Return the (X, Y) coordinate for the center point of the cell that contains the specified text.  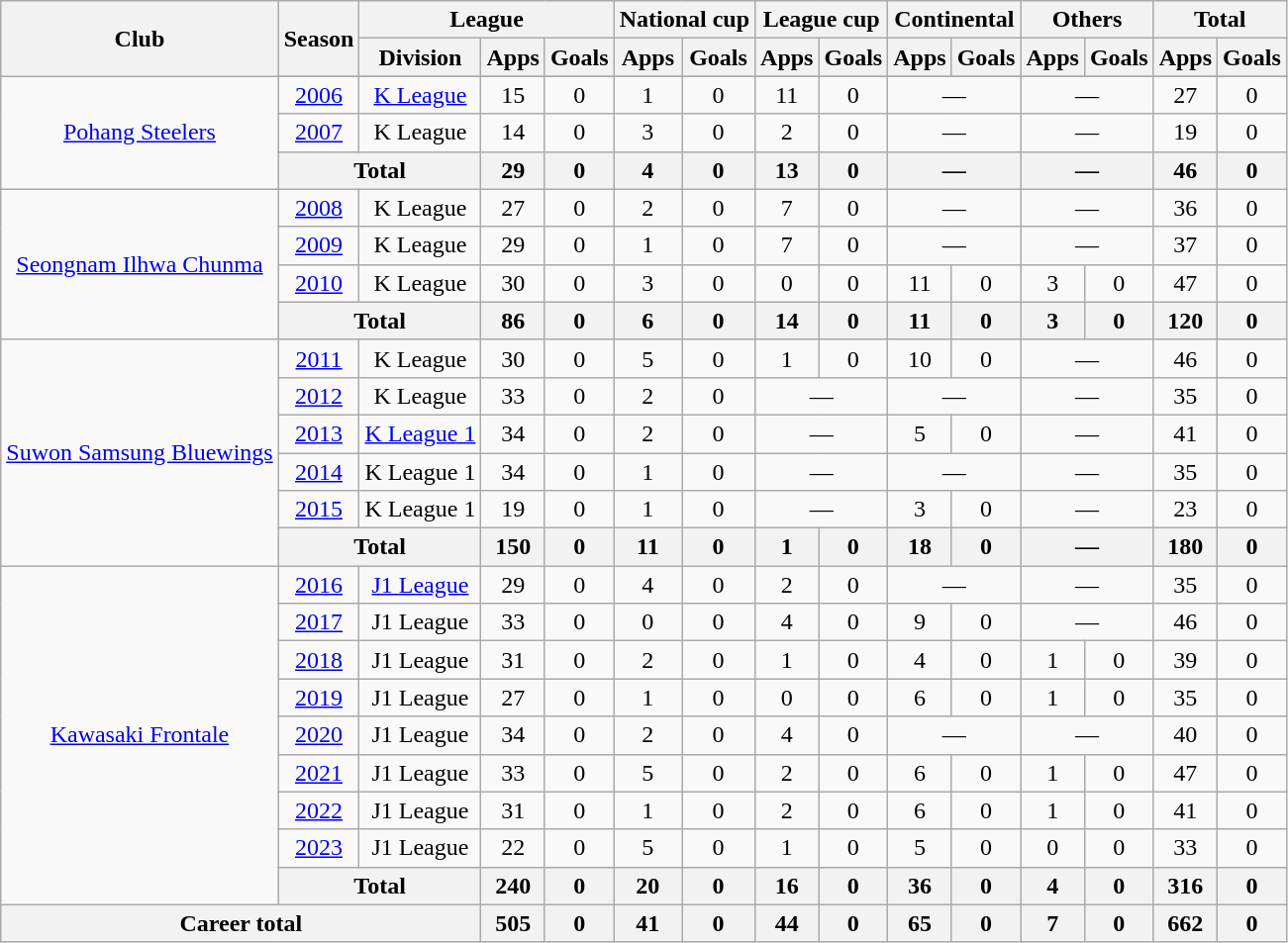
150 (513, 547)
39 (1185, 660)
2010 (319, 283)
240 (513, 886)
10 (920, 358)
Suwon Samsung Bluewings (140, 452)
2014 (319, 472)
Seongnam Ilhwa Chunma (140, 264)
316 (1185, 886)
2023 (319, 848)
League cup (822, 20)
2013 (319, 433)
65 (920, 923)
2015 (319, 510)
2019 (319, 698)
Division (420, 57)
2022 (319, 810)
2017 (319, 622)
23 (1185, 510)
Kawasaki Frontale (140, 736)
20 (647, 886)
2016 (319, 585)
Pohang Steelers (140, 133)
Others (1087, 20)
86 (513, 321)
37 (1185, 245)
Club (140, 39)
2020 (319, 735)
13 (787, 170)
9 (920, 622)
2011 (319, 358)
2018 (319, 660)
League (487, 20)
44 (787, 923)
2008 (319, 208)
2012 (319, 396)
180 (1185, 547)
2006 (319, 95)
2007 (319, 133)
Continental (954, 20)
120 (1185, 321)
National cup (684, 20)
16 (787, 886)
22 (513, 848)
40 (1185, 735)
505 (513, 923)
Season (319, 39)
2021 (319, 773)
15 (513, 95)
662 (1185, 923)
2009 (319, 245)
18 (920, 547)
Career total (242, 923)
